Return (X, Y) of the center of cell containing provided text 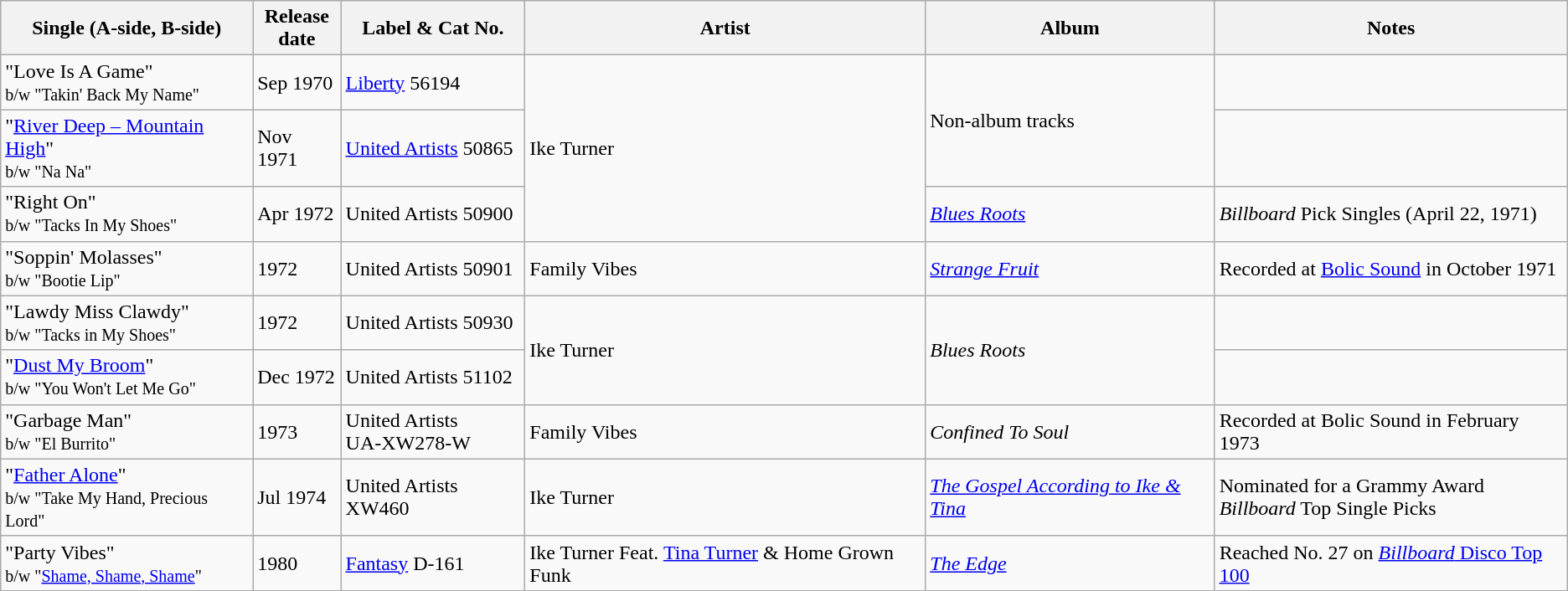
United Artists 50901 (433, 268)
Ike Turner Feat. Tina Turner & Home Grown Funk (725, 563)
"Lawdy Miss Clawdy"b/w "Tacks in My Shoes" (127, 323)
Recorded at Bolic Sound in October 1971 (1390, 268)
1973 (297, 432)
United Artists 50930 (433, 323)
Releasedate (297, 28)
Jul 1974 (297, 497)
United ArtistsUA-XW278-W (433, 432)
1980 (297, 563)
Notes (1390, 28)
Billboard Pick Singles (April 22, 1971) (1390, 214)
United Artists 50900 (433, 214)
Confined To Soul (1070, 432)
"Party Vibes"b/w "Shame, Shame, Shame" (127, 563)
"Father Alone"b/w "Take My Hand, Precious Lord" (127, 497)
"Dust My Broom"b/w "You Won't Let Me Go" (127, 377)
"Garbage Man"b/w "El Burrito" (127, 432)
Artist (725, 28)
Album (1070, 28)
"Soppin' Molasses"b/w "Bootie Lip" (127, 268)
Apr 1972 (297, 214)
United Artists XW460 (433, 497)
Nov 1971 (297, 148)
United Artists 50865 (433, 148)
The Edge (1070, 563)
Reached No. 27 on Billboard Disco Top 100 (1390, 563)
Liberty 56194 (433, 82)
United Artists 51102 (433, 377)
Sep 1970 (297, 82)
"River Deep – Mountain High"b/w "Na Na" (127, 148)
"Right On"b/w "Tacks In My Shoes" (127, 214)
Dec 1972 (297, 377)
Label & Cat No. (433, 28)
Recorded at Bolic Sound in February 1973 (1390, 432)
Single (A-side, B-side) (127, 28)
Nominated for a Grammy AwardBillboard Top Single Picks (1390, 497)
Strange Fruit (1070, 268)
Fantasy D-161 (433, 563)
"Love Is A Game"b/w "Takin' Back My Name" (127, 82)
The Gospel According to Ike & Tina (1070, 497)
Non-album tracks (1070, 121)
